Capture the cell that displays the provided text and extract its (x, y) central coordinate. 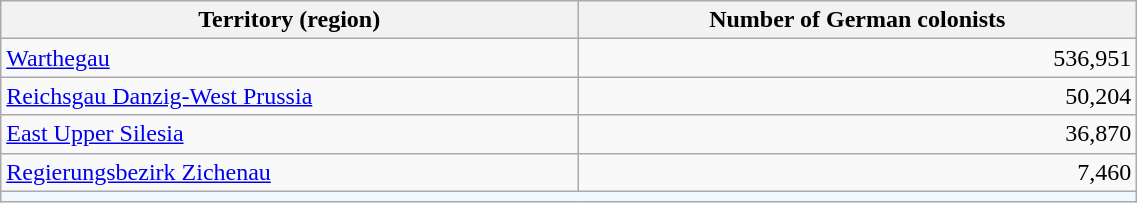
Regierungsbezirk Zichenau (290, 172)
Territory (region) (290, 20)
7,460 (858, 172)
Warthegau (290, 58)
Reichsgau Danzig-West Prussia (290, 96)
East Upper Silesia (290, 134)
36,870 (858, 134)
50,204 (858, 96)
Number of German colonists (858, 20)
536,951 (858, 58)
